Detect which cell encompasses the target text, then output its (x, y) center coordinate. 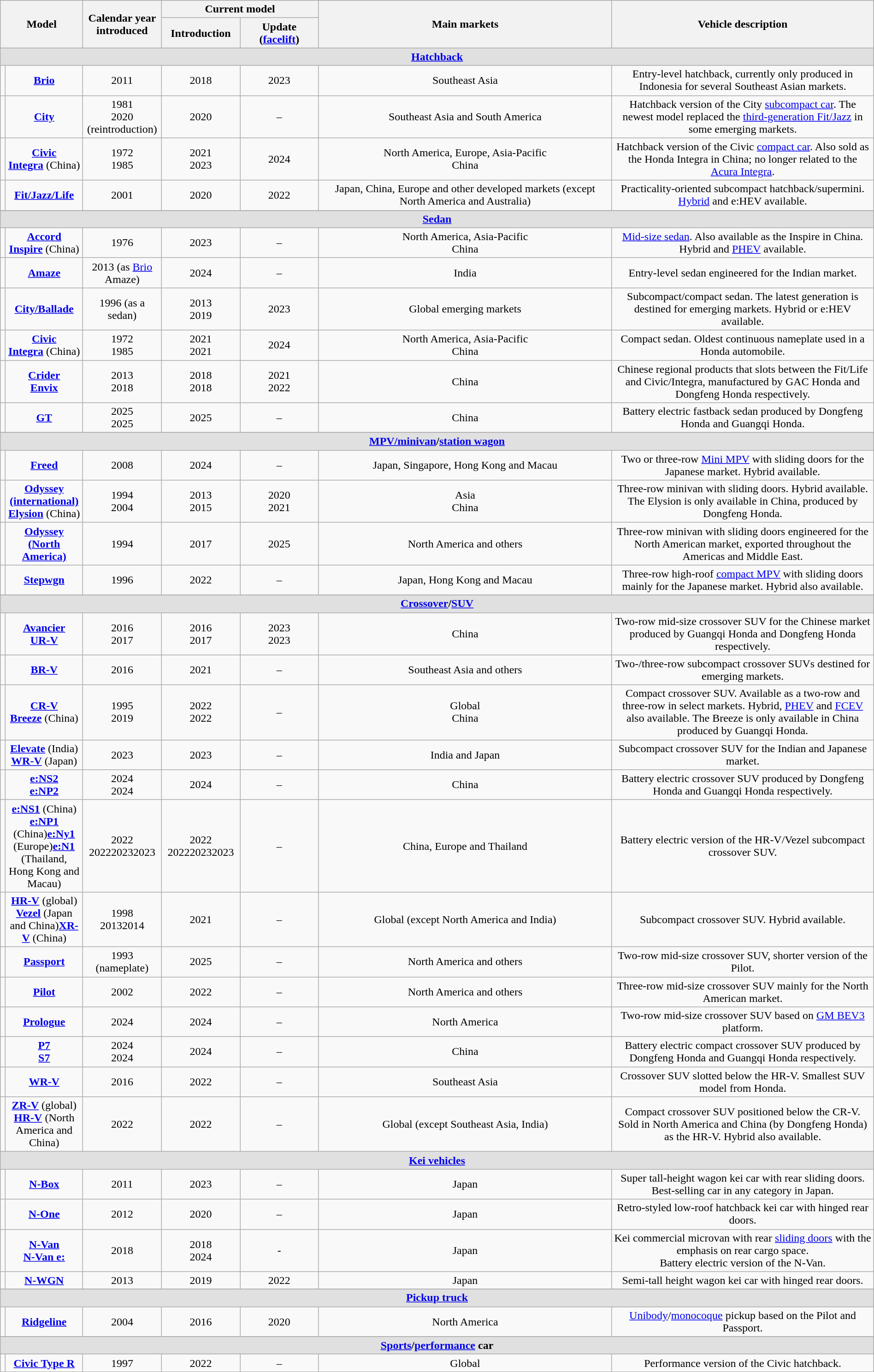
2019 (201, 1280)
Japan, Singapore, Hong Kong and Macau (465, 465)
Sports/performance car (437, 1345)
N-Box (44, 1184)
Vehicle description (743, 24)
Battery electric fastback sedan produced by Dongfeng Honda and Guangqi Honda. (743, 418)
N-WGN (44, 1280)
WR-V (44, 1082)
Ridgeline (44, 1322)
Two-/three-row subcompact crossover SUVs destined for emerging markets. (743, 670)
Crossover SUV slotted below the HR-V. Smallest SUV model from Honda. (743, 1082)
2017 (201, 544)
India and Japan (465, 755)
Hatchback version of the City subcompact car. The newest model replaced the third-generation Fit/Jazz in some emerging markets. (743, 117)
Subcompact crossover SUV. Hybrid available. (743, 919)
2012 (122, 1214)
1994 (122, 544)
Three-row mid-size crossover SUV mainly for the North American market. (743, 992)
Battery electric crossover SUV produced by Dongfeng Honda and Guangqi Honda respectively. (743, 784)
Amaze (44, 273)
Compact sedan. Oldest continuous nameplate used in a Honda automobile. (743, 345)
Practicality-oriented subcompact hatchback/supermini. Hybrid and e:HEV available. (743, 195)
20222022 (201, 712)
HR-V (global)Vezel (Japan and China)XR-V (China) (44, 919)
Stepwgn (44, 580)
GlobalChina (465, 712)
GT (44, 418)
1997 (122, 1363)
Odyssey (North America) (44, 544)
N-One (44, 1214)
Pickup truck (437, 1298)
Battery electric compact crossover SUV produced by Dongfeng Honda and Guangqi Honda respectively. (743, 1052)
Kei commercial microvan with rear sliding doors with the emphasis on rear cargo space.Battery electric version of the N-Van. (743, 1250)
MPV/minivan/station wagon (437, 442)
Hatchback (437, 57)
Compact crossover SUV positioned below the CR-V. Sold in North America and China (by Dongfeng Honda) as the HR-V. Hybrid also available. (743, 1125)
Southeast Asia and South America (465, 117)
Crossover/SUV (437, 604)
20212021 (201, 345)
20202021 (279, 501)
2004 (122, 1322)
Battery electric version of the HR-V/Vezel subcompact crossover SUV. (743, 846)
Semi-tall height wagon kei car with hinged rear doors. (743, 1280)
Global (except North America and India) (465, 919)
20182024 (201, 1250)
1993 (nameplate) (122, 961)
Subcompact crossover SUV for the Indian and Japanese market. (743, 755)
Subcompact/compact sedan. The latest generation is destined for emerging markets. Hybrid or e:HEV available. (743, 309)
Civic Type R (44, 1363)
Calendar yearintroduced (122, 24)
Performance version of the Civic hatchback. (743, 1363)
Pilot (44, 992)
20212022 (279, 382)
20132015 (201, 501)
Japan, China, Europe and other developed markets (except North America and Australia) (465, 195)
2001 (122, 195)
City/Ballade (44, 309)
Japan, Hong Kong and Macau (465, 580)
20132019 (201, 309)
Three-row minivan with sliding doors. Hybrid available. The Elysion is only available in China, produced by Dongfeng Honda. (743, 501)
Southeast Asia and others (465, 670)
19942004 (122, 501)
AvancierUR-V (44, 634)
China, Europe and Thailand (465, 846)
City (44, 117)
North America, Europe, Asia-PacificChina (465, 159)
CR-VBreeze (China) (44, 712)
Two-row mid-size crossover SUV, shorter version of the Pilot. (743, 961)
Passport (44, 961)
2013 (as Brio Amaze) (122, 273)
Mid-size sedan. Also available as the Inspire in China. Hybrid and PHEV available. (743, 242)
2008 (122, 465)
Kei vehicles (437, 1160)
Global (465, 1363)
1996 (as a sedan) (122, 309)
Elevate (India)WR-V (Japan) (44, 755)
Current model (240, 9)
Three-row high-roof compact MPV with sliding doors mainly for the Japanese market. Hybrid also available. (743, 580)
ZR-V (global)HR-V (North America and China) (44, 1125)
Retro-styled low-roof hatchback kei car with hinged rear doors. (743, 1214)
2013 (122, 1280)
20212023 (201, 159)
BR-V (44, 670)
AccordInspire (China) (44, 242)
Entry-level hatchback, currently only produced in Indonesia for several Southeast Asian markets. (743, 80)
Fit/Jazz/Life (44, 195)
1996 (122, 580)
19952019 (122, 712)
19812020 (reintroduction) (122, 117)
199820132014 (122, 919)
Entry-level sedan engineered for the Indian market. (743, 273)
Odyssey (international)Elysion (China) (44, 501)
CriderEnvix (44, 382)
Global (except Southeast Asia, India) (465, 1125)
1976 (122, 242)
AsiaChina (465, 501)
Freed (44, 465)
Model (41, 24)
Two-row mid-size crossover SUV based on GM BEV3 platform. (743, 1022)
Sedan (437, 219)
Super tall-height wagon kei car with rear sliding doors. Best-selling car in any category in Japan. (743, 1184)
India (465, 273)
Hatchback version of the Civic compact car. Also sold as the Honda Integra in China; no longer related to the Acura Integra. (743, 159)
Two or three-row Mini MPV with sliding doors for the Japanese market. Hybrid available. (743, 465)
Update (facelift) (279, 33)
20232023 (279, 634)
20132018 (122, 382)
Introduction (201, 33)
Main markets (465, 24)
e:NS2e:NP2 (44, 784)
e:NS1 (China)e:NP1 (China)e:Ny1 (Europe)e:N1 (Thailand, Hong Kong and Macau) (44, 846)
N-VanN-Van e: (44, 1250)
Three-row minivan with sliding doors engineered for the North American market, exported throughout the Americas and Middle East. (743, 544)
Two-row mid-size crossover SUV for the Chinese market produced by Guangqi Honda and Dongfeng Honda respectively. (743, 634)
2002 (122, 992)
Prologue (44, 1022)
Global emerging markets (465, 309)
20182018 (201, 382)
- (279, 1250)
Chinese regional products that slots between the Fit/Life and Civic/Integra, manufactured by GAC Honda and Dongfeng Honda respectively. (743, 382)
P7S7 (44, 1052)
Unibody/monocoque pickup based on the Pilot and Passport. (743, 1322)
20252025 (122, 418)
Brio (44, 80)
